For the text-containing cell, return its midpoint in [X, Y] coordinate format. 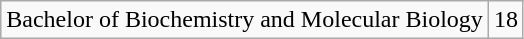
18 [506, 20]
Bachelor of Biochemistry and Molecular Biology [245, 20]
